Return [x, y] of the center of cell containing provided text 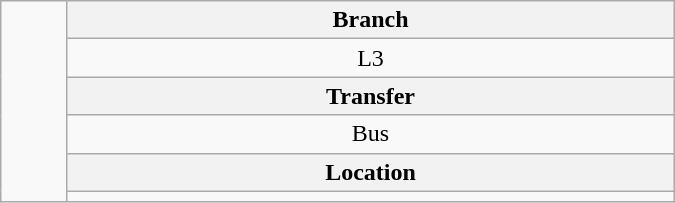
Bus [370, 134]
Transfer [370, 96]
Branch [370, 20]
Location [370, 172]
L3 [370, 58]
